Locate the cell with the specified text and output its [X, Y] center coordinate. 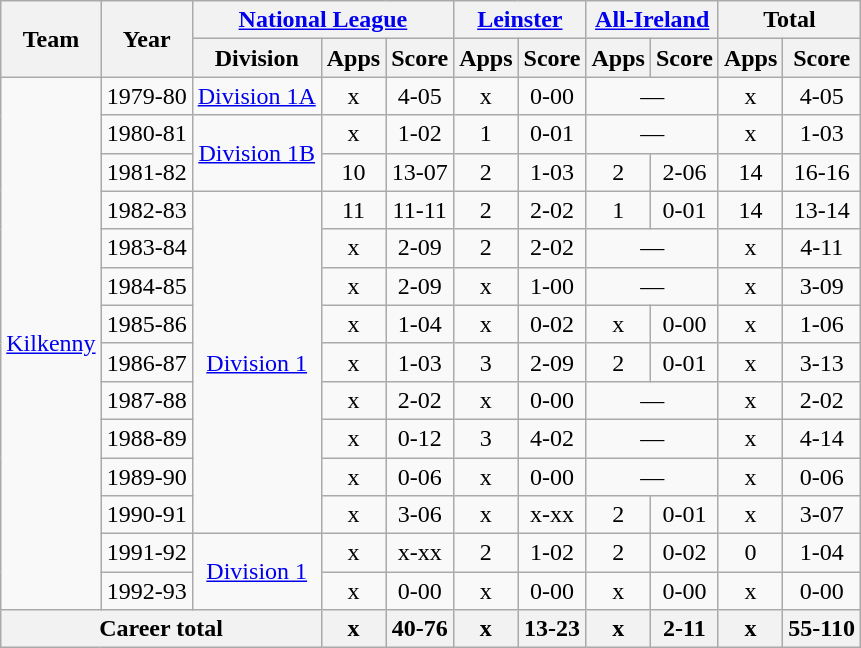
1990-91 [146, 515]
1-00 [552, 286]
4-14 [822, 438]
1982-83 [146, 210]
13-14 [822, 210]
Division 1A [256, 96]
13-07 [420, 172]
Year [146, 39]
16-16 [822, 172]
40-76 [420, 629]
1992-93 [146, 591]
1984-85 [146, 286]
Team [51, 39]
3-07 [822, 515]
3-13 [822, 362]
Career total [162, 629]
2-06 [684, 172]
55-110 [822, 629]
1988-89 [146, 438]
Total [789, 20]
4-11 [822, 248]
1-06 [822, 324]
Kilkenny [51, 344]
Leinster [520, 20]
13-23 [552, 629]
0-12 [420, 438]
All-Ireland [652, 20]
0 [750, 553]
1980-81 [146, 134]
2-11 [684, 629]
10 [353, 172]
11-11 [420, 210]
1989-90 [146, 477]
1986-87 [146, 362]
1981-82 [146, 172]
Division 1B [256, 153]
National League [322, 20]
1983-84 [146, 248]
1987-88 [146, 400]
11 [353, 210]
1991-92 [146, 553]
3-09 [822, 286]
3-06 [420, 515]
Division [256, 58]
1979-80 [146, 96]
1985-86 [146, 324]
4-02 [552, 438]
